Search for the cell housing the specified text and yield its [X, Y] center coordinate. 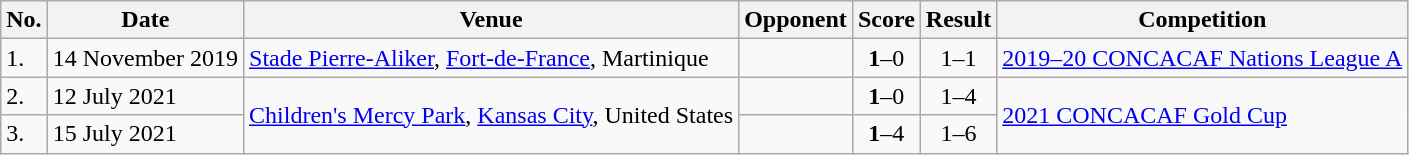
Stade Pierre-Aliker, Fort-de-France, Martinique [492, 58]
2019–20 CONCACAF Nations League A [1202, 58]
1–1 [958, 58]
1. [24, 58]
1–6 [958, 134]
Venue [492, 20]
Score [886, 20]
14 November 2019 [145, 58]
15 July 2021 [145, 134]
Result [958, 20]
12 July 2021 [145, 96]
Children's Mercy Park, Kansas City, United States [492, 115]
Date [145, 20]
2. [24, 96]
2021 CONCACAF Gold Cup [1202, 115]
No. [24, 20]
3. [24, 134]
Opponent [796, 20]
Competition [1202, 20]
